Detect which cell encompasses the target text, then output its (x, y) center coordinate. 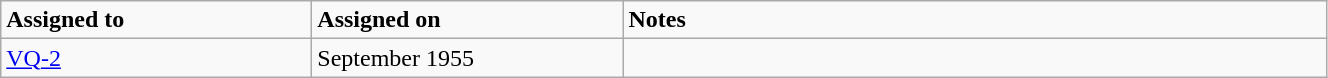
September 1955 (468, 58)
Assigned on (468, 20)
Notes (975, 20)
VQ-2 (156, 58)
Assigned to (156, 20)
